Provide the (X, Y) coordinate of the cell's center where the given text is located.  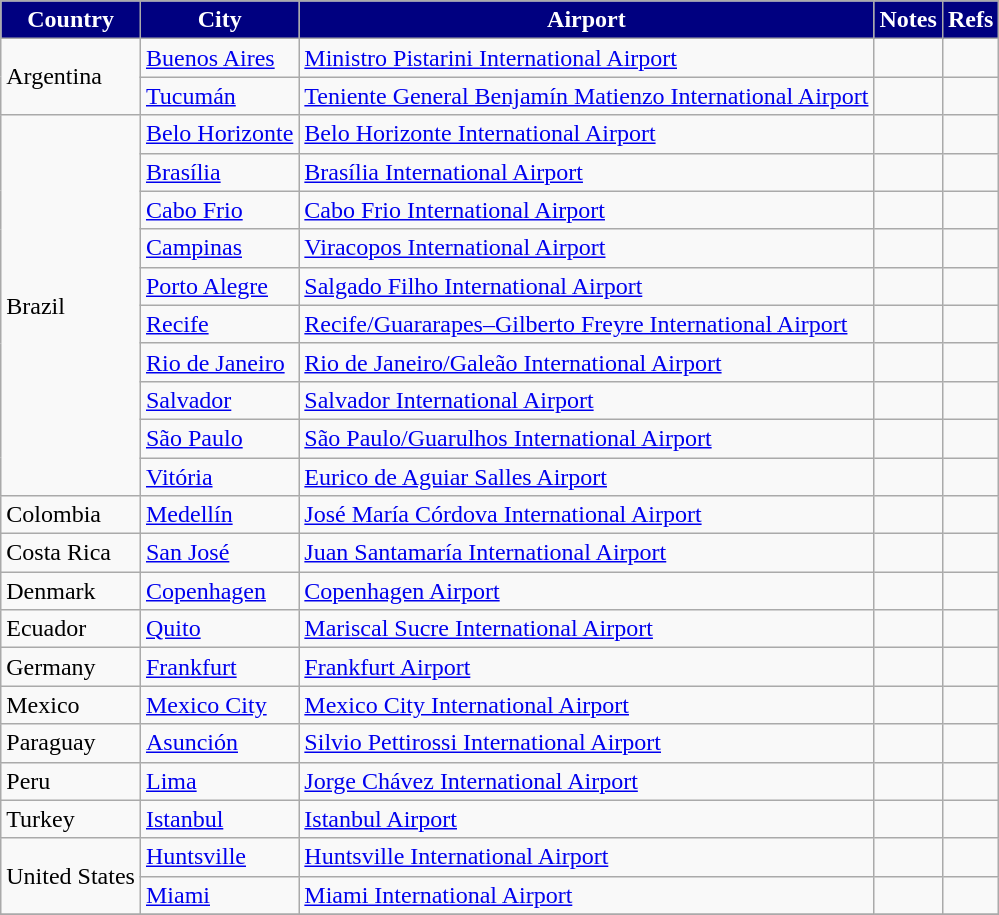
Salvador (219, 400)
Rio de Janeiro (219, 362)
Istanbul Airport (586, 819)
Huntsville International Airport (586, 857)
Ministro Pistarini International Airport (586, 58)
Peru (71, 781)
Mexico City (219, 705)
Ecuador (71, 629)
Lima (219, 781)
Miami (219, 895)
Turkey (71, 819)
Recife/Guararapes–Gilberto Freyre International Airport (586, 324)
Brasília (219, 172)
Frankfurt Airport (586, 667)
Salvador International Airport (586, 400)
Belo Horizonte (219, 134)
Porto Alegre (219, 286)
Mexico (71, 705)
Juan Santamaría International Airport (586, 553)
Belo Horizonte International Airport (586, 134)
Teniente General Benjamín Matienzo International Airport (586, 96)
Silvio Pettirossi International Airport (586, 743)
Mexico City International Airport (586, 705)
Jorge Chávez International Airport (586, 781)
Istanbul (219, 819)
São Paulo/Guarulhos International Airport (586, 438)
José María Córdova International Airport (586, 515)
Eurico de Aguiar Salles Airport (586, 477)
Salgado Filho International Airport (586, 286)
Costa Rica (71, 553)
Campinas (219, 248)
United States (71, 876)
San José (219, 553)
Country (71, 20)
Vitória (219, 477)
Copenhagen (219, 591)
Recife (219, 324)
Viracopos International Airport (586, 248)
Brazil (71, 306)
Argentina (71, 77)
Refs (970, 20)
Asunción (219, 743)
Colombia (71, 515)
Brasília International Airport (586, 172)
Tucumán (219, 96)
City (219, 20)
Cabo Frio International Airport (586, 210)
Notes (908, 20)
Mariscal Sucre International Airport (586, 629)
Miami International Airport (586, 895)
São Paulo (219, 438)
Cabo Frio (219, 210)
Huntsville (219, 857)
Paraguay (71, 743)
Germany (71, 667)
Rio de Janeiro/Galeão International Airport (586, 362)
Quito (219, 629)
Copenhagen Airport (586, 591)
Buenos Aires (219, 58)
Frankfurt (219, 667)
Medellín (219, 515)
Airport (586, 20)
Denmark (71, 591)
